For the text-containing cell, return its midpoint in (X, Y) coordinate format. 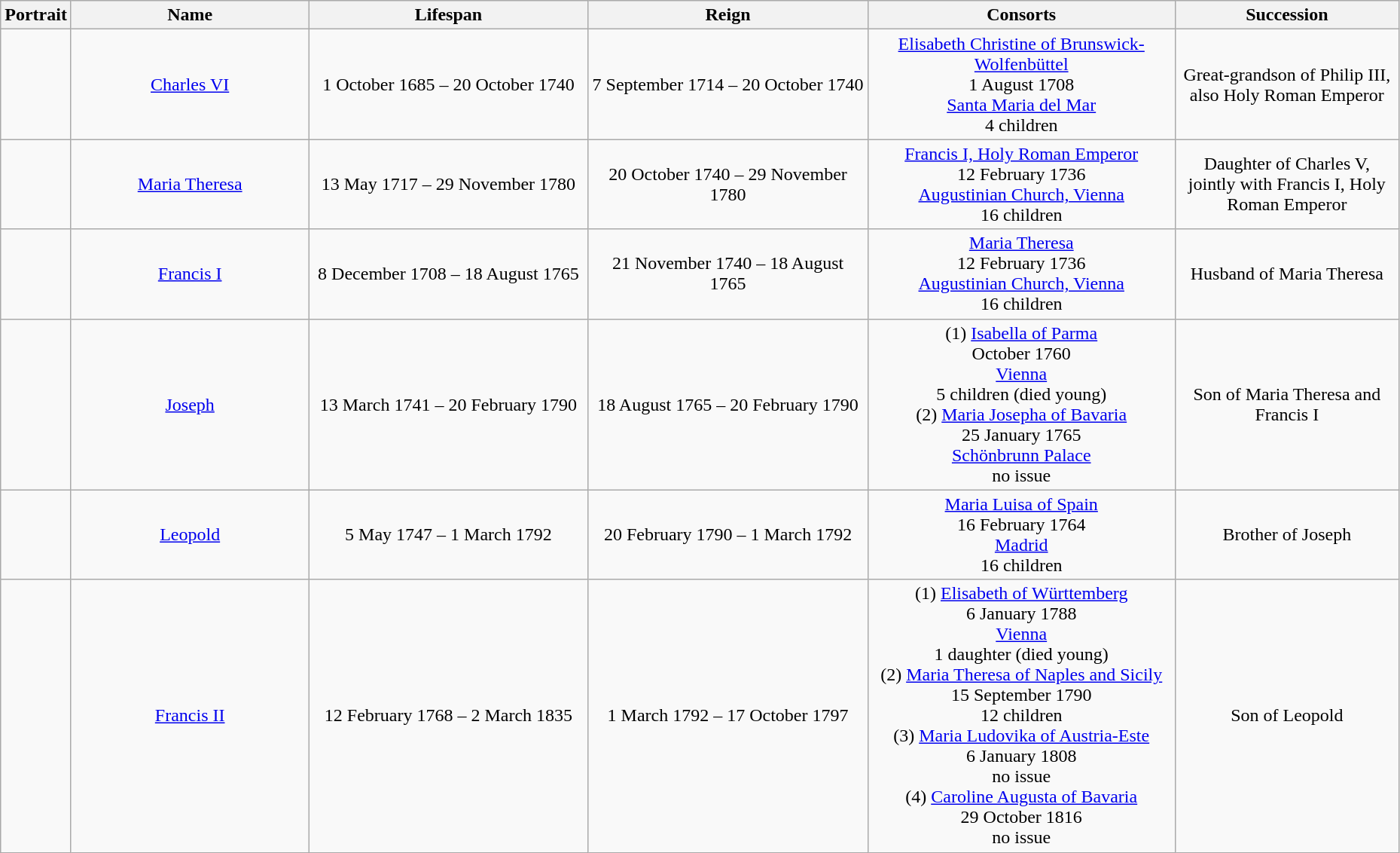
Portrait (36, 15)
13 March 1741 – 20 February 1790 (449, 404)
Charles VI (190, 84)
Great-grandson of Philip III, also Holy Roman Emperor (1286, 84)
Leopold (190, 535)
Son of Maria Theresa and Francis I (1286, 404)
Daughter of Charles V, jointly with Francis I, Holy Roman Emperor (1286, 184)
Maria Luisa of Spain16 February 1764Madrid16 children (1021, 535)
7 September 1714 – 20 October 1740 (727, 84)
Reign (727, 15)
8 December 1708 – 18 August 1765 (449, 274)
Francis II (190, 716)
Elisabeth Christine of Brunswick-Wolfenbüttel1 August 1708Santa Maria del Mar4 children (1021, 84)
Succession (1286, 15)
Francis I, Holy Roman Emperor12 February 1736Augustinian Church, Vienna16 children (1021, 184)
Husband of Maria Theresa (1286, 274)
13 May 1717 – 29 November 1780 (449, 184)
20 February 1790 – 1 March 1792 (727, 535)
20 October 1740 – 29 November 1780 (727, 184)
1 March 1792 – 17 October 1797 (727, 716)
Francis I (190, 274)
1 October 1685 – 20 October 1740 (449, 84)
Consorts (1021, 15)
Brother of Joseph (1286, 535)
Name (190, 15)
Maria Theresa12 February 1736Augustinian Church, Vienna16 children (1021, 274)
Joseph (190, 404)
Son of Leopold (1286, 716)
Maria Theresa (190, 184)
Lifespan (449, 15)
18 August 1765 – 20 February 1790 (727, 404)
12 February 1768 – 2 March 1835 (449, 716)
(1) Isabella of ParmaOctober 1760Vienna5 children (died young)(2) Maria Josepha of Bavaria25 January 1765Schönbrunn Palaceno issue (1021, 404)
21 November 1740 – 18 August 1765 (727, 274)
5 May 1747 – 1 March 1792 (449, 535)
